Capture the cell that displays the provided text and extract its (x, y) central coordinate. 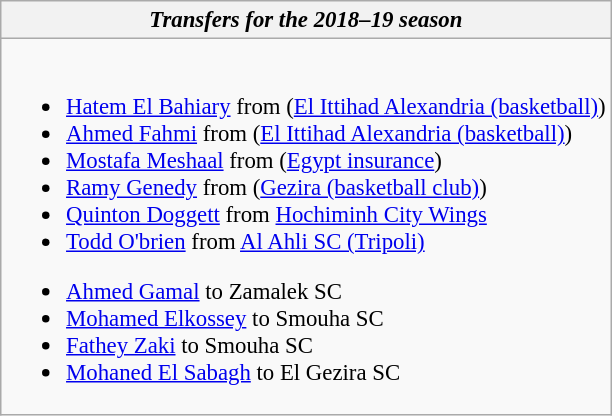
Transfers for the 2018–19 season (306, 20)
